Provide the (X, Y) coordinate of the cell's center where the given text is located.  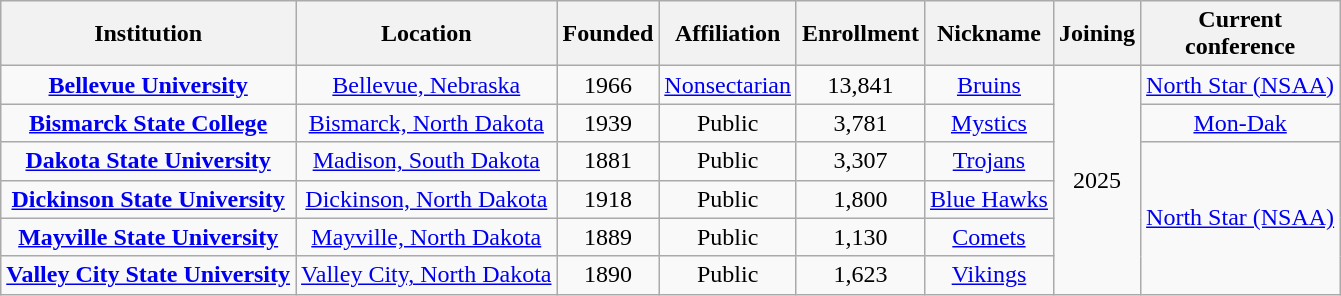
1881 (608, 161)
Comets (988, 237)
Nickname (988, 34)
Trojans (988, 161)
Dickinson State University (148, 199)
Bismarck State College (148, 123)
Mystics (988, 123)
3,781 (860, 123)
Mon-Dak (1240, 123)
Currentconference (1240, 34)
1939 (608, 123)
1,130 (860, 237)
1,623 (860, 275)
Enrollment (860, 34)
2025 (1096, 180)
1890 (608, 275)
Valley City State University (148, 275)
13,841 (860, 85)
Bellevue, Nebraska (426, 85)
Bellevue University (148, 85)
Dakota State University (148, 161)
Dickinson, North Dakota (426, 199)
Vikings (988, 275)
Bruins (988, 85)
1,800 (860, 199)
Mayville, North Dakota (426, 237)
Mayville State University (148, 237)
Blue Hawks (988, 199)
Valley City, North Dakota (426, 275)
Location (426, 34)
3,307 (860, 161)
1966 (608, 85)
Institution (148, 34)
Founded (608, 34)
1918 (608, 199)
Joining (1096, 34)
Bismarck, North Dakota (426, 123)
1889 (608, 237)
Madison, South Dakota (426, 161)
Nonsectarian (728, 85)
Affiliation (728, 34)
